From the cell containing the given text, extract its center point as (X, Y) coordinate. 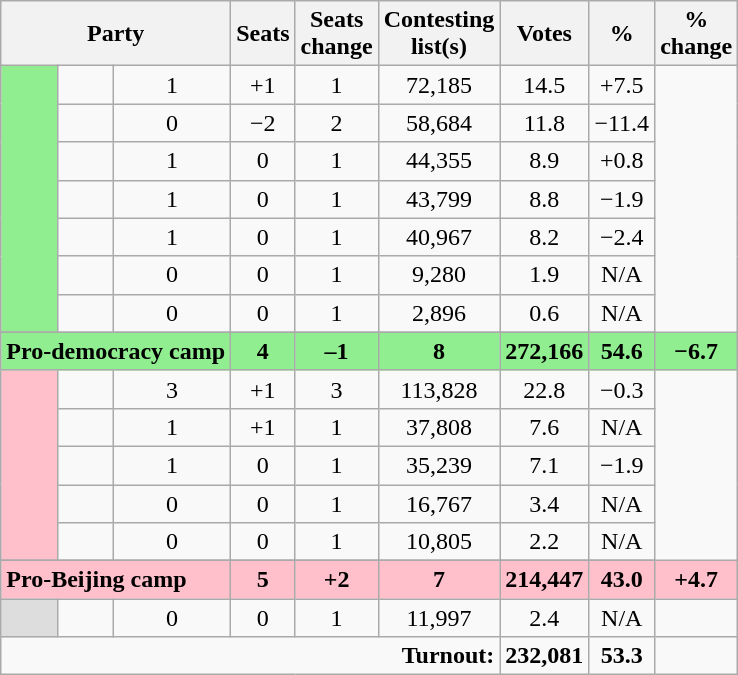
3.4 (544, 503)
7 (439, 580)
Seats (263, 34)
232,081 (544, 656)
−11.4 (622, 123)
37,808 (439, 427)
Seatschange (336, 34)
72,185 (439, 85)
214,447 (544, 580)
−6.7 (696, 351)
Party (116, 34)
40,967 (439, 237)
+0.8 (622, 161)
14.5 (544, 85)
58,684 (439, 123)
8.2 (544, 237)
Pro-Beijing camp (116, 580)
Pro-democracy camp (116, 351)
2.2 (544, 542)
+7.5 (622, 85)
54.6 (622, 351)
8 (439, 351)
−2.4 (622, 237)
43.0 (622, 580)
+2 (336, 580)
Votes (544, 34)
7.6 (544, 427)
5 (263, 580)
11,997 (439, 618)
272,166 (544, 351)
44,355 (439, 161)
−2 (263, 123)
Turnout: (250, 656)
7.1 (544, 465)
−0.3 (622, 389)
53.3 (622, 656)
22.8 (544, 389)
9,280 (439, 275)
16,767 (439, 503)
% (622, 34)
+4.7 (696, 580)
2 (336, 123)
8.9 (544, 161)
2,896 (439, 313)
35,239 (439, 465)
43,799 (439, 199)
Contestinglist(s) (439, 34)
0.6 (544, 313)
–1 (336, 351)
2.4 (544, 618)
1.9 (544, 275)
4 (263, 351)
8.8 (544, 199)
%change (696, 34)
10,805 (439, 542)
113,828 (439, 389)
11.8 (544, 123)
